Search for the cell housing the specified text and yield its [X, Y] center coordinate. 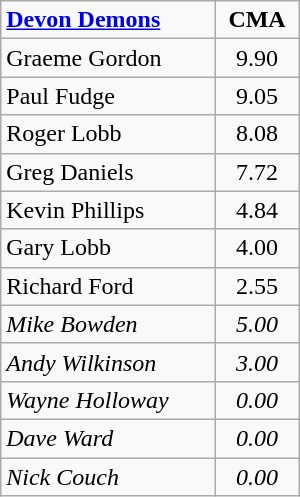
9.05 [257, 96]
CMA [257, 20]
5.00 [257, 324]
Wayne Holloway [108, 400]
Mike Bowden [108, 324]
Kevin Phillips [108, 210]
4.00 [257, 248]
4.84 [257, 210]
Richard Ford [108, 286]
3.00 [257, 362]
Nick Couch [108, 477]
Roger Lobb [108, 134]
2.55 [257, 286]
8.08 [257, 134]
Greg Daniels [108, 172]
Andy Wilkinson [108, 362]
Gary Lobb [108, 248]
Paul Fudge [108, 96]
Dave Ward [108, 438]
9.90 [257, 58]
7.72 [257, 172]
Graeme Gordon [108, 58]
Devon Demons [108, 20]
